For the text-containing cell, return its midpoint in (x, y) coordinate format. 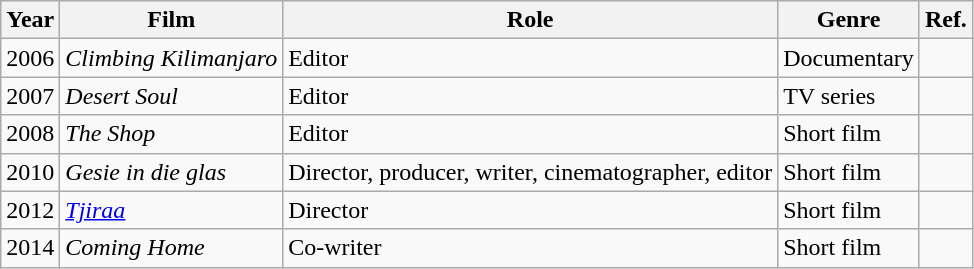
Ref. (946, 20)
The Shop (172, 134)
2012 (30, 210)
Co-writer (530, 248)
2007 (30, 96)
Role (530, 20)
Tjiraa (172, 210)
2008 (30, 134)
2006 (30, 58)
Director (530, 210)
2014 (30, 248)
Documentary (849, 58)
Director, producer, writer, cinematographer, editor (530, 172)
2010 (30, 172)
Gesie in die glas (172, 172)
Film (172, 20)
Coming Home (172, 248)
TV series (849, 96)
Desert Soul (172, 96)
Year (30, 20)
Climbing Kilimanjaro (172, 58)
Genre (849, 20)
